Extract the (x, y) coordinate from the center of the cell holding the provided text.  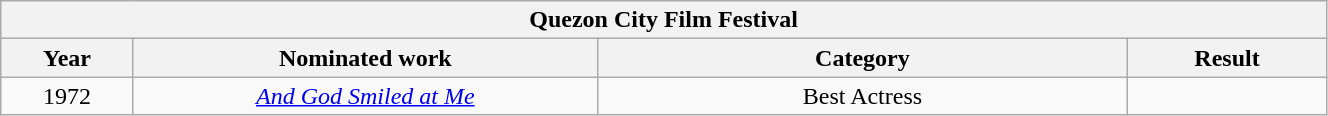
Year (68, 58)
1972 (68, 96)
And God Smiled at Me (365, 96)
Quezon City Film Festival (664, 20)
Best Actress (862, 96)
Result (1228, 58)
Category (862, 58)
Nominated work (365, 58)
